Return (x, y) of the center of cell containing provided text 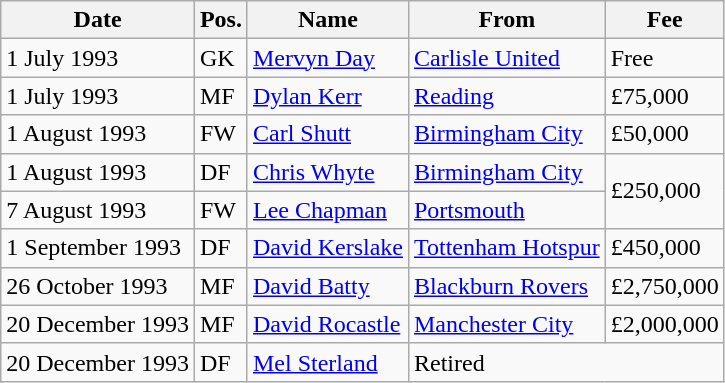
26 October 1993 (98, 286)
Manchester City (506, 324)
Tottenham Hotspur (506, 248)
£2,000,000 (664, 324)
7 August 1993 (98, 210)
Lee Chapman (328, 210)
Mervyn Day (328, 58)
£450,000 (664, 248)
Carl Shutt (328, 134)
Carlisle United (506, 58)
Dylan Kerr (328, 96)
Mel Sterland (328, 362)
Chris Whyte (328, 172)
Free (664, 58)
Date (98, 20)
£2,750,000 (664, 286)
£250,000 (664, 191)
1 September 1993 (98, 248)
Blackburn Rovers (506, 286)
GK (220, 58)
Retired (566, 362)
Name (328, 20)
From (506, 20)
David Kerslake (328, 248)
Pos. (220, 20)
£75,000 (664, 96)
£50,000 (664, 134)
David Rocastle (328, 324)
Reading (506, 96)
Portsmouth (506, 210)
Fee (664, 20)
David Batty (328, 286)
